Locate the cell with the specified text and output its [X, Y] center coordinate. 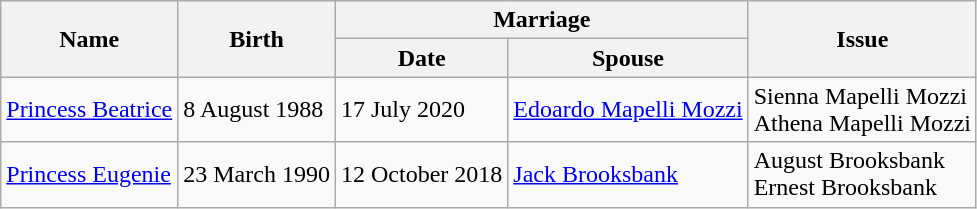
Sienna Mapelli MozziAthena Mapelli Mozzi [862, 110]
August BrooksbankErnest Brooksbank [862, 174]
23 March 1990 [257, 174]
Marriage [542, 20]
Birth [257, 39]
8 August 1988 [257, 110]
Date [421, 58]
Name [90, 39]
12 October 2018 [421, 174]
Princess Eugenie [90, 174]
Edoardo Mapelli Mozzi [628, 110]
Issue [862, 39]
Jack Brooksbank [628, 174]
Spouse [628, 58]
17 July 2020 [421, 110]
Princess Beatrice [90, 110]
